Locate the cell with the specified text and output its [x, y] center coordinate. 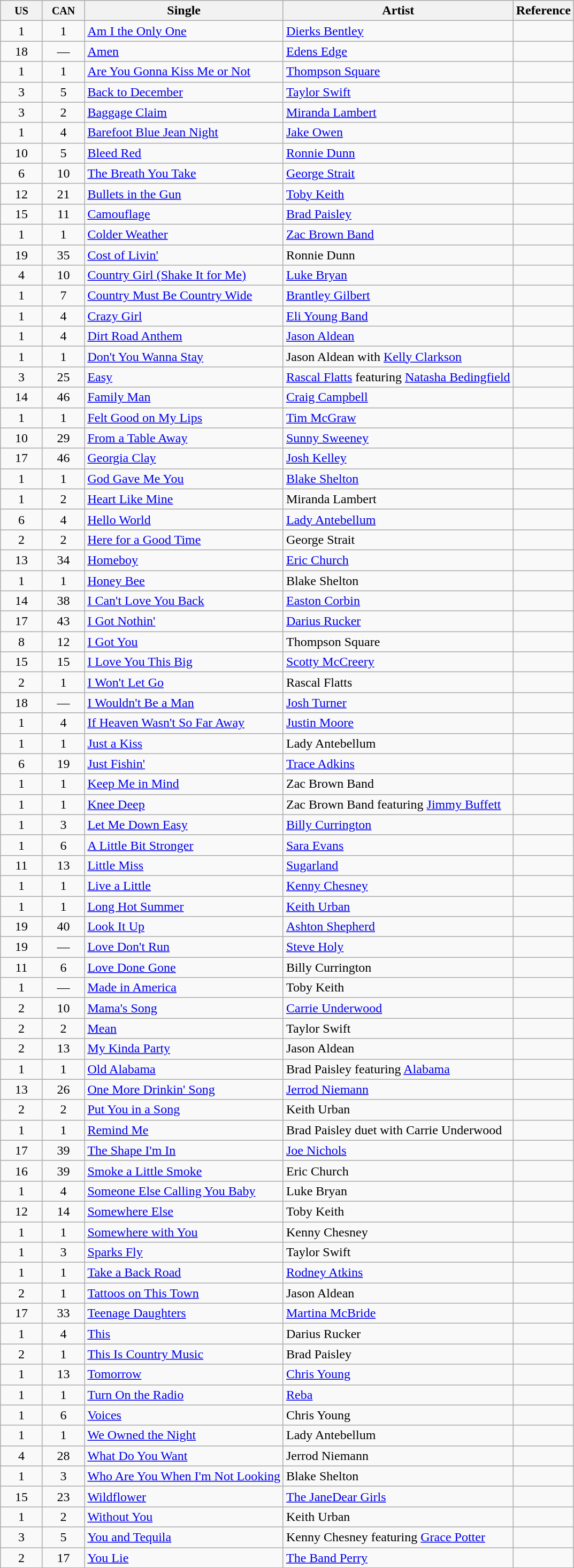
Mean [184, 1028]
Easton Corbin [398, 601]
Old Alabama [184, 1069]
43 [63, 621]
Just a Kiss [184, 743]
Turn On the Radio [184, 1395]
Love Don't Run [184, 947]
Honey Bee [184, 580]
If Heaven Wasn't So Far Away [184, 723]
I Got Nothin' [184, 621]
Wildflower [184, 1496]
Who Are You When I'm Not Looking [184, 1476]
Trace Adkins [398, 764]
29 [63, 438]
Craig Campbell [398, 397]
Long Hot Summer [184, 906]
The Shape I'm In [184, 1150]
Zac Brown Band featuring Jimmy Buffett [398, 804]
Hello World [184, 519]
The JaneDear Girls [398, 1496]
8 [21, 642]
23 [63, 1496]
Back to December [184, 92]
Easy [184, 377]
Tomorrow [184, 1374]
A Little Bit Stronger [184, 845]
Brantley Gilbert [398, 296]
Just Fishin' [184, 764]
Reference [544, 11]
This Is Country Music [184, 1354]
Bullets in the Gun [184, 194]
Rascal Flatts featuring Natasha Bedingfield [398, 377]
The Band Perry [398, 1558]
Somewhere Else [184, 1211]
Camouflage [184, 214]
One More Drinkin' Song [184, 1089]
Cost of Livin' [184, 255]
Country Must Be Country Wide [184, 296]
Josh Kelley [398, 458]
Single [184, 11]
Without You [184, 1517]
My Kinda Party [184, 1049]
Love Done Gone [184, 967]
I Wouldn't Be a Man [184, 703]
Sara Evans [398, 845]
Mama's Song [184, 1008]
Someone Else Calling You Baby [184, 1191]
Keep Me in Mind [184, 784]
Tattoos on This Town [184, 1293]
Steve Holy [398, 947]
Don't You Wanna Stay [184, 357]
Baggage Claim [184, 112]
Let Me Down Easy [184, 825]
Jason Aldean with Kelly Clarkson [398, 357]
Ashton Shepherd [398, 927]
25 [63, 377]
Put You in a Song [184, 1110]
Crazy Girl [184, 316]
7 [63, 296]
28 [63, 1456]
From a Table Away [184, 438]
Bleed Red [184, 153]
Voices [184, 1415]
Reba [398, 1395]
Amen [184, 51]
Somewhere with You [184, 1232]
Justin Moore [398, 723]
CAN [63, 11]
Felt Good on My Lips [184, 418]
35 [63, 255]
Rodney Atkins [398, 1273]
This [184, 1334]
Martina McBride [398, 1313]
Georgia Clay [184, 458]
I Can't Love You Back [184, 601]
Country Girl (Shake It for Me) [184, 275]
Tim McGraw [398, 418]
33 [63, 1313]
Scotty McCreery [398, 662]
Smoke a Little Smoke [184, 1171]
Sparks Fly [184, 1252]
26 [63, 1089]
Carrie Underwood [398, 1008]
Teenage Daughters [184, 1313]
16 [21, 1171]
We Owned the Night [184, 1435]
Colder Weather [184, 234]
Look It Up [184, 927]
Take a Back Road [184, 1273]
I Got You [184, 642]
Made in America [184, 988]
Remind Me [184, 1130]
Dierks Bentley [398, 31]
Sugarland [398, 865]
Rascal Flatts [398, 682]
Eli Young Band [398, 316]
40 [63, 927]
Artist [398, 11]
34 [63, 560]
38 [63, 601]
Homeboy [184, 560]
You and Tequila [184, 1537]
21 [63, 194]
Knee Deep [184, 804]
The Breath You Take [184, 173]
I Love You This Big [184, 662]
Live a Little [184, 886]
Here for a Good Time [184, 540]
Joe Nichols [398, 1150]
Little Miss [184, 865]
Am I the Only One [184, 31]
Heart Like Mine [184, 499]
Jake Owen [398, 133]
I Won't Let Go [184, 682]
Brad Paisley duet with Carrie Underwood [398, 1130]
God Gave Me You [184, 479]
Dirt Road Anthem [184, 336]
You Lie [184, 1558]
Edens Edge [398, 51]
Josh Turner [398, 703]
Kenny Chesney featuring Grace Potter [398, 1537]
Are You Gonna Kiss Me or Not [184, 72]
What Do You Want [184, 1456]
Brad Paisley featuring Alabama [398, 1069]
Sunny Sweeney [398, 438]
US [21, 11]
Barefoot Blue Jean Night [184, 133]
Family Man [184, 397]
